Determine the [X, Y] coordinate at the center of the cell enclosing the given text.  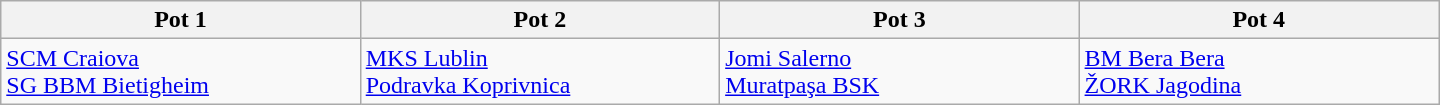
Jomi Salerno Muratpaşa BSK [900, 72]
BM Bera Bera ŽORK Jagodina [1258, 72]
Pot 3 [900, 20]
SCM Craiova SG BBM Bietigheim [180, 72]
MKS Lublin Podravka Koprivnica [540, 72]
Pot 1 [180, 20]
Pot 2 [540, 20]
Pot 4 [1258, 20]
